Extract the [x, y] coordinate from the center of the cell holding the provided text.  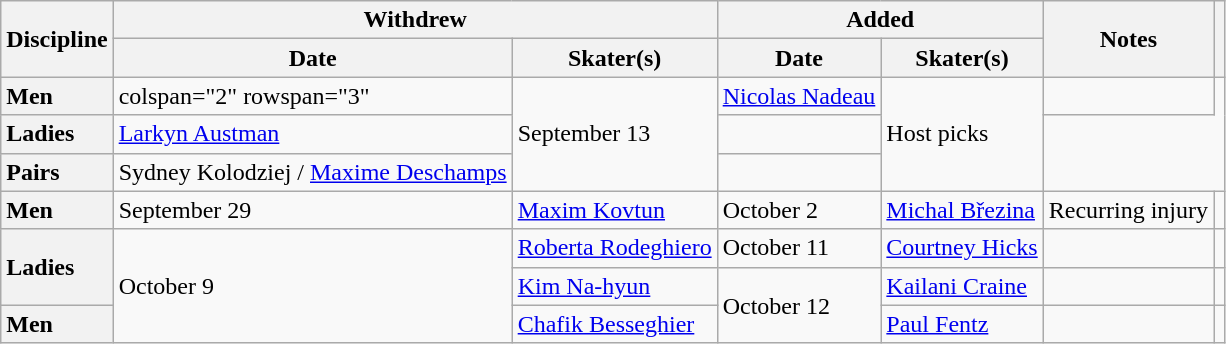
Pairs [57, 172]
Maxim Kovtun [614, 210]
Kim Na-hyun [614, 286]
Notes [1128, 39]
October 2 [799, 210]
Discipline [57, 39]
Sydney Kolodziej / Maxime Deschamps [312, 172]
Nicolas Nadeau [799, 96]
Kailani Craine [962, 286]
October 9 [312, 286]
Courtney Hicks [962, 248]
Added [880, 20]
Withdrew [415, 20]
Host picks [962, 134]
Chafik Besseghier [614, 324]
October 11 [799, 248]
October 12 [799, 305]
Recurring injury [1128, 210]
colspan="2" rowspan="3" [312, 96]
Larkyn Austman [312, 134]
September 29 [312, 210]
Paul Fentz [962, 324]
Michal Březina [962, 210]
Roberta Rodeghiero [614, 248]
September 13 [614, 134]
